Return the [x, y] coordinate for the center point of the cell that contains the specified text.  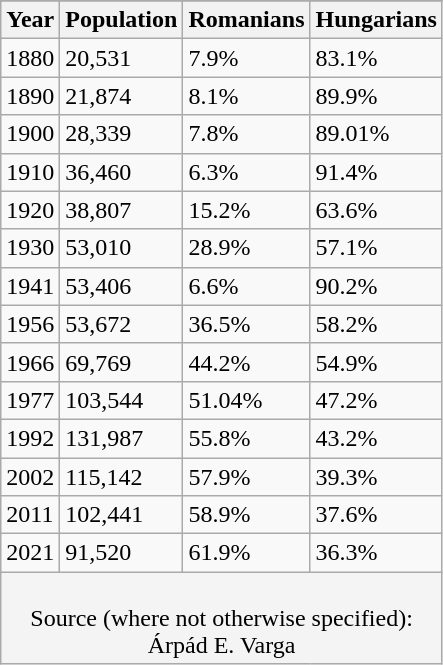
102,441 [122, 515]
2011 [30, 515]
1977 [30, 400]
36,460 [122, 172]
28.9% [246, 248]
21,874 [122, 96]
6.3% [246, 172]
1910 [30, 172]
69,769 [122, 362]
57.1% [376, 248]
58.2% [376, 324]
Hungarians [376, 20]
89.01% [376, 134]
Source (where not otherwise specified):Árpád E. Varga [222, 618]
6.6% [246, 286]
51.04% [246, 400]
115,142 [122, 477]
58.9% [246, 515]
8.1% [246, 96]
1920 [30, 210]
61.9% [246, 553]
103,544 [122, 400]
37.6% [376, 515]
1900 [30, 134]
1956 [30, 324]
7.9% [246, 58]
54.9% [376, 362]
53,010 [122, 248]
2021 [30, 553]
53,406 [122, 286]
1992 [30, 438]
89.9% [376, 96]
1930 [30, 248]
28,339 [122, 134]
131,987 [122, 438]
91.4% [376, 172]
39.3% [376, 477]
53,672 [122, 324]
36.5% [246, 324]
7.8% [246, 134]
36.3% [376, 553]
57.9% [246, 477]
63.6% [376, 210]
38,807 [122, 210]
Year [30, 20]
47.2% [376, 400]
90.2% [376, 286]
44.2% [246, 362]
91,520 [122, 553]
Population [122, 20]
43.2% [376, 438]
1890 [30, 96]
20,531 [122, 58]
2002 [30, 477]
15.2% [246, 210]
1966 [30, 362]
83.1% [376, 58]
1941 [30, 286]
1880 [30, 58]
Romanians [246, 20]
55.8% [246, 438]
